Return the (X, Y) coordinate for the center point of the cell that contains the specified text.  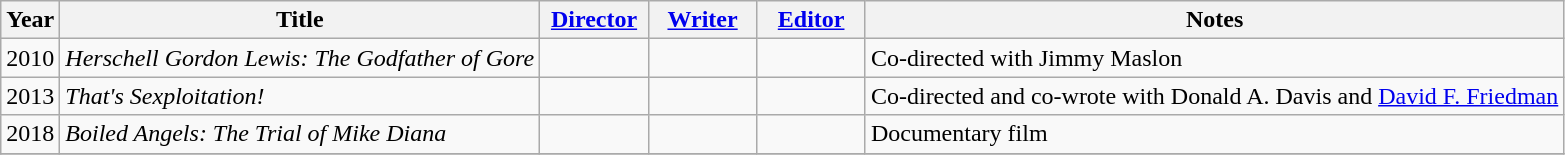
Year (30, 20)
Herschell Gordon Lewis: The Godfather of Gore (300, 58)
Title (300, 20)
Director (594, 20)
2013 (30, 96)
Editor (812, 20)
Boiled Angels: The Trial of Mike Diana (300, 134)
Co-directed and co-wrote with Donald A. Davis and David F. Friedman (1214, 96)
Documentary film (1214, 134)
Notes (1214, 20)
2010 (30, 58)
That's Sexploitation! (300, 96)
Co-directed with Jimmy Maslon (1214, 58)
2018 (30, 134)
Writer (702, 20)
